Pinpoint the cell where the given text exists, returning its (x, y) midpoint coordinate. 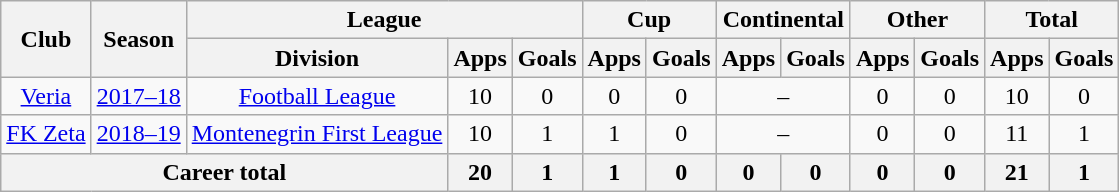
Football League (317, 96)
20 (480, 172)
21 (1017, 172)
Season (138, 39)
Division (317, 58)
2017–18 (138, 96)
Club (46, 39)
Cup (649, 20)
Other (917, 20)
11 (1017, 134)
Total (1052, 20)
Montenegrin First League (317, 134)
2018–19 (138, 134)
Veria (46, 96)
Career total (224, 172)
Continental (783, 20)
FK Zeta (46, 134)
League (384, 20)
